Find where the given text appears and provide that cell's center as [X, Y] coordinate. 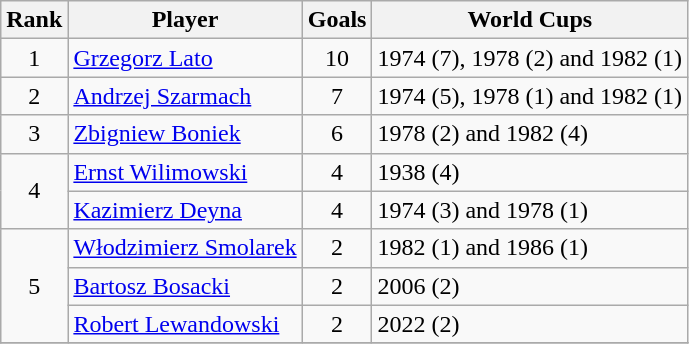
1978 (2) and 1982 (4) [530, 134]
Goals [337, 20]
1 [34, 58]
Rank [34, 20]
2006 (2) [530, 286]
Bartosz Bosacki [185, 286]
Ernst Wilimowski [185, 172]
Zbigniew Boniek [185, 134]
Player [185, 20]
Robert Lewandowski [185, 324]
10 [337, 58]
5 [34, 286]
Włodzimierz Smolarek [185, 248]
World Cups [530, 20]
Andrzej Szarmach [185, 96]
1974 (5), 1978 (1) and 1982 (1) [530, 96]
1938 (4) [530, 172]
2022 (2) [530, 324]
3 [34, 134]
7 [337, 96]
1982 (1) and 1986 (1) [530, 248]
Kazimierz Deyna [185, 210]
1974 (7), 1978 (2) and 1982 (1) [530, 58]
Grzegorz Lato [185, 58]
6 [337, 134]
1974 (3) and 1978 (1) [530, 210]
